Pinpoint the cell where the given text exists, returning its (X, Y) midpoint coordinate. 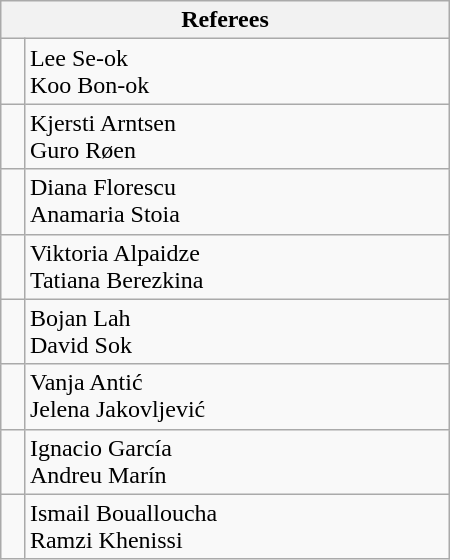
Bojan LahDavid Sok (236, 332)
Lee Se-okKoo Bon-ok (236, 72)
Ismail BouallouchaRamzi Khenissi (236, 526)
Kjersti ArntsenGuro Røen (236, 136)
Vanja AntićJelena Jakovljević (236, 396)
Diana FlorescuAnamaria Stoia (236, 202)
Viktoria AlpaidzeTatiana Berezkina (236, 266)
Ignacio GarcíaAndreu Marín (236, 462)
Referees (225, 20)
